Search for the cell housing the specified text and yield its (X, Y) center coordinate. 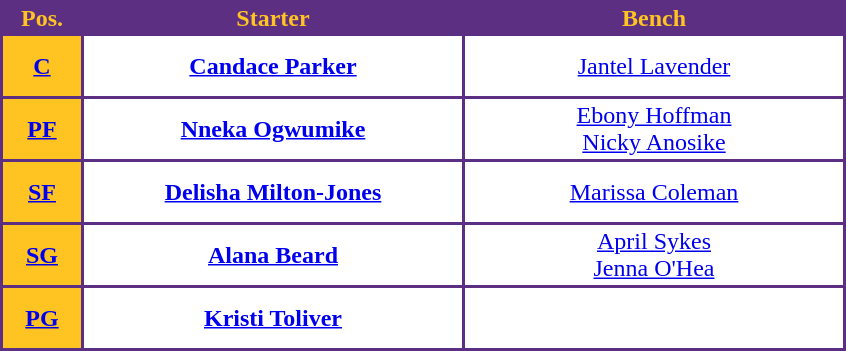
Alana Beard (273, 255)
Candace Parker (273, 66)
C (42, 66)
Pos. (42, 18)
Marissa Coleman (654, 192)
Kristi Toliver (273, 318)
SF (42, 192)
Jantel Lavender (654, 66)
SG (42, 255)
Starter (273, 18)
Ebony HoffmanNicky Anosike (654, 129)
April SykesJenna O'Hea (654, 255)
Bench (654, 18)
PG (42, 318)
Nneka Ogwumike (273, 129)
Delisha Milton-Jones (273, 192)
PF (42, 129)
